Find where the given text appears and provide that cell's center as (X, Y) coordinate. 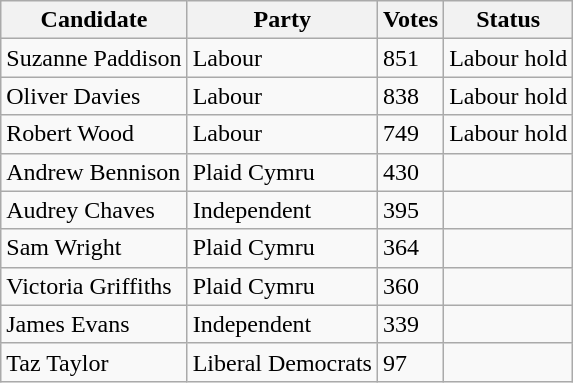
Suzanne Paddison (94, 58)
Votes (410, 20)
Sam Wright (94, 248)
97 (410, 362)
339 (410, 324)
749 (410, 134)
Taz Taylor (94, 362)
Oliver Davies (94, 96)
851 (410, 58)
Robert Wood (94, 134)
360 (410, 286)
395 (410, 210)
Audrey Chaves (94, 210)
430 (410, 172)
Victoria Griffiths (94, 286)
Status (508, 20)
838 (410, 96)
Party (282, 20)
Liberal Democrats (282, 362)
Andrew Bennison (94, 172)
Candidate (94, 20)
James Evans (94, 324)
364 (410, 248)
